Scan for the cell matching the given text and deliver its (x, y) coordinate at center. 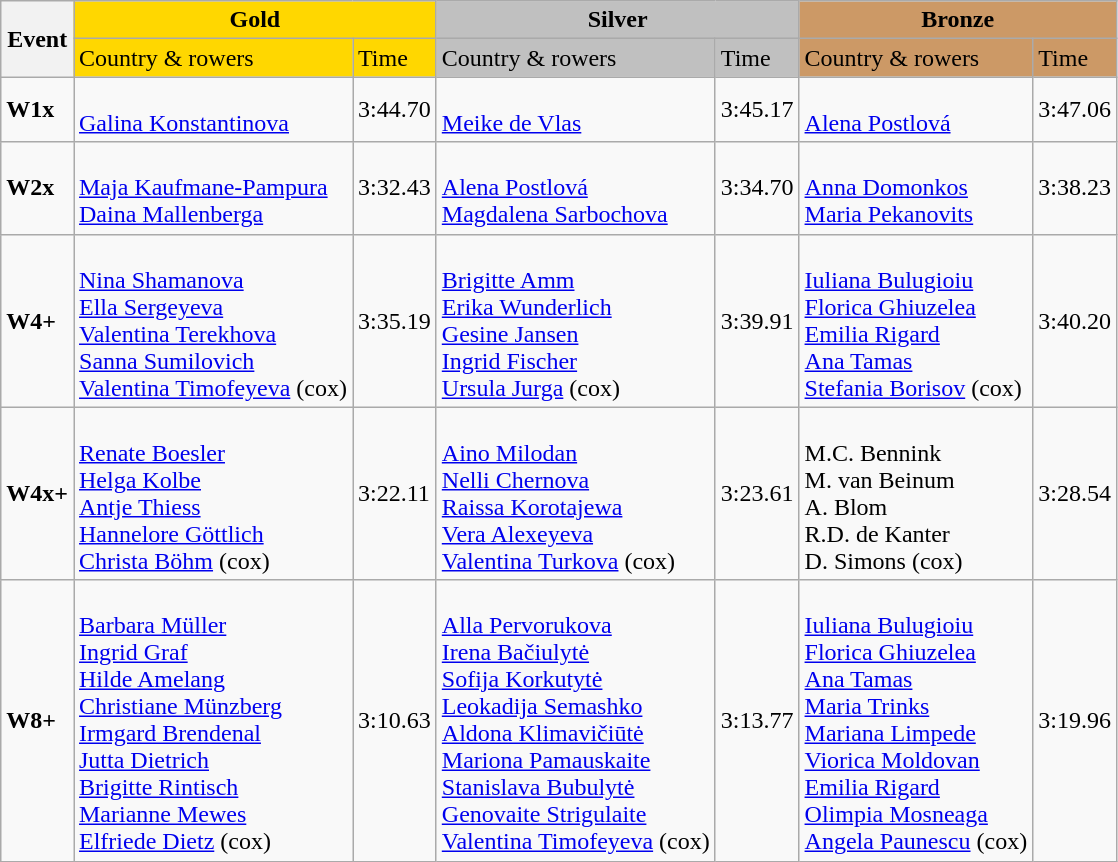
W2x (38, 188)
Bronze (958, 20)
Meike de Vlas (576, 110)
3:10.63 (395, 720)
3:40.20 (1075, 320)
Renate Boesler Helga Kolbe Antje Thiess Hannelore Göttlich Christa Böhm (cox) (214, 494)
W1x (38, 110)
Brigitte Amm Erika Wunderlich Gesine Jansen Ingrid Fischer Ursula Jurga (cox) (576, 320)
Silver (618, 20)
Iuliana Bulugioiu Florica Ghiuzelea Emilia Rigard Ana Tamas Stefania Borisov (cox) (916, 320)
3:35.19 (395, 320)
Galina Konstantinova (214, 110)
Gold (256, 20)
Barbara Müller Ingrid Graf Hilde Amelang Christiane Münzberg Irmgard Brendenal Jutta Dietrich Brigitte Rintisch Marianne Mewes Elfriede Dietz (cox) (214, 720)
3:47.06 (1075, 110)
3:22.11 (395, 494)
3:38.23 (1075, 188)
W4x+ (38, 494)
Maja Kaufmane-Pampura Daina Mallenberga (214, 188)
3:32.43 (395, 188)
3:19.96 (1075, 720)
Nina Shamanova Ella Sergeyeva Valentina Terekhova Sanna Sumilovich Valentina Timofeyeva (cox) (214, 320)
3:28.54 (1075, 494)
Alena Postlová Magdalena Sarbochova (576, 188)
M.C. Bennink M. van Beinum A. Blom R.D. de Kanter D. Simons (cox) (916, 494)
3:39.91 (757, 320)
3:13.77 (757, 720)
Alena Postlová (916, 110)
3:44.70 (395, 110)
W4+ (38, 320)
3:23.61 (757, 494)
3:34.70 (757, 188)
Iuliana Bulugioiu Florica Ghiuzelea Ana Tamas Maria Trinks Mariana Limpede Viorica Moldovan Emilia Rigard Olimpia Mosneaga Angela Paunescu (cox) (916, 720)
Aino Milodan Nelli Chernova Raissa Korotajewa Vera Alexeyeva Valentina Turkova (cox) (576, 494)
W8+ (38, 720)
Event (38, 39)
Anna Domonkos Maria Pekanovits (916, 188)
3:45.17 (757, 110)
